For the text-containing cell, return its midpoint in (x, y) coordinate format. 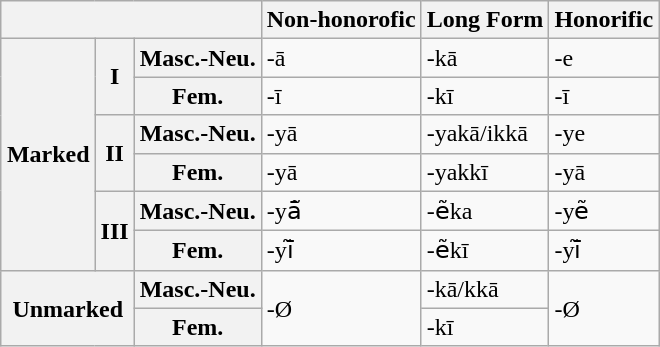
Unmarked (68, 308)
I (114, 77)
-yakā/ikkā (485, 134)
II (114, 153)
-yakkī (485, 172)
-ā (341, 58)
III (114, 230)
-ẽka (485, 211)
Honorific (604, 20)
-kā (485, 58)
Long Form (485, 20)
Marked (48, 154)
-e (604, 58)
-ye (604, 134)
-yā̃ (341, 211)
-kā/kkā (485, 289)
-yẽ (604, 211)
-ẽkī (485, 251)
Non-honorofic (341, 20)
